Return [x, y] of the center of cell containing provided text 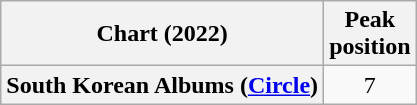
Peakposition [370, 34]
7 [370, 85]
Chart (2022) [162, 34]
South Korean Albums (Circle) [162, 85]
